Detect which cell encompasses the target text, then output its [x, y] center coordinate. 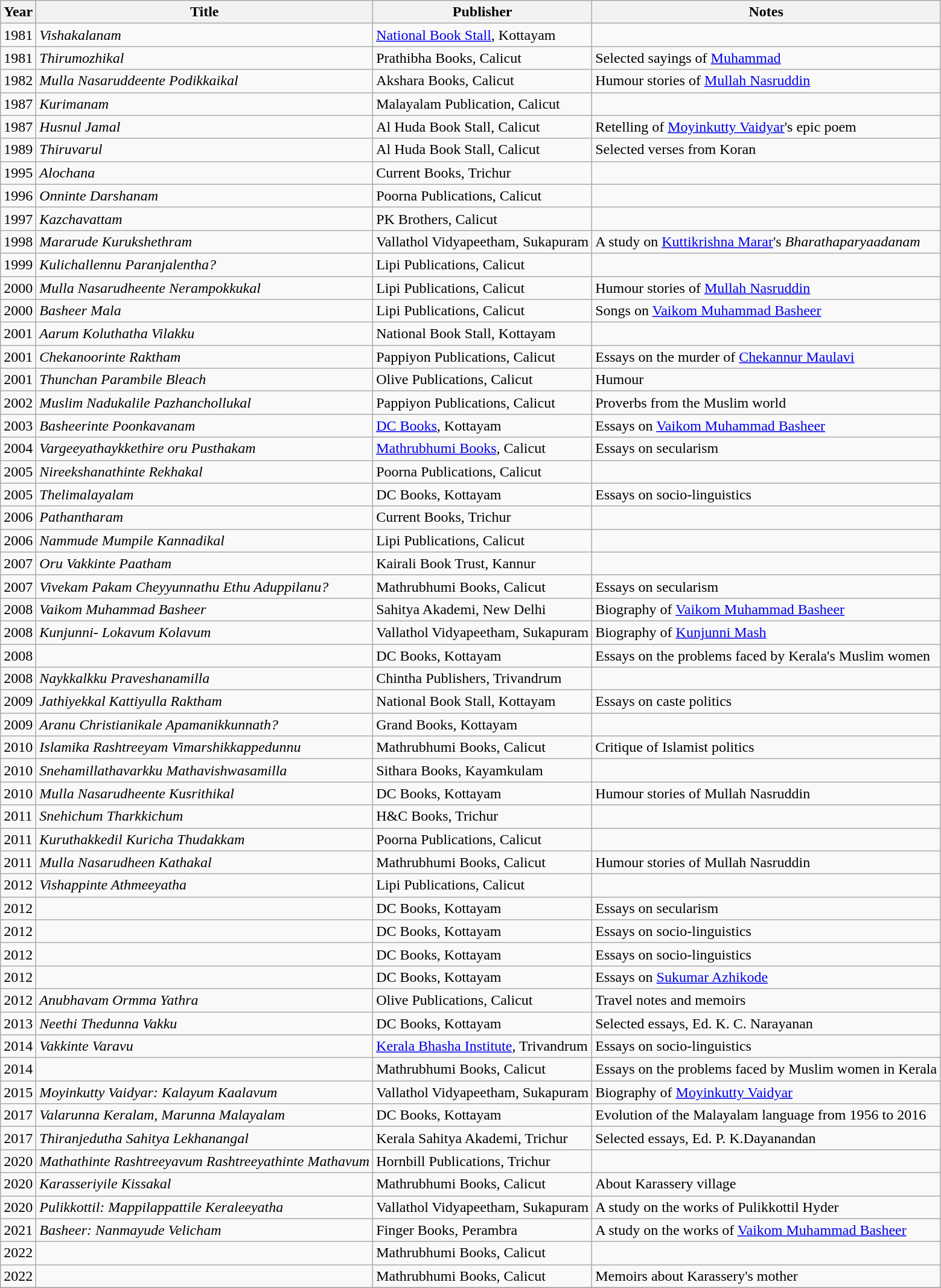
Kuruthakkedil Kuricha Thudakkam [205, 839]
2015 [18, 1092]
Snehichum Tharkkichum [205, 816]
Essays on the problems faced by Kerala's Muslim women [767, 655]
Proverbs from the Muslim world [767, 403]
Kulichallennu Paranjalentha? [205, 264]
Essays on the murder of Chekannur Maulavi [767, 357]
Nammude Mumpile Kannadikal [205, 540]
Anubhavam Ormma Yathra [205, 1000]
Vargeeyathaykkethire oru Pusthakam [205, 449]
Thunchan Parambile Bleach [205, 380]
Essays on caste politics [767, 702]
Evolution of the Malayalam language from 1956 to 2016 [767, 1115]
Title [205, 12]
1995 [18, 173]
Vishappinte Athmeeyatha [205, 885]
Essays on the problems faced by Muslim women in Kerala [767, 1069]
Selected essays, Ed. P. K.Dayanandan [767, 1138]
Mulla Nasarudheen Kathakal [205, 862]
Thiranjedutha Sahitya Lekhanangal [205, 1138]
Valarunna Keralam, Marunna Malayalam [205, 1115]
Humour [767, 380]
2013 [18, 1024]
Travel notes and memoirs [767, 1000]
1989 [18, 150]
Hornbill Publications, Trichur [483, 1161]
Memoirs about Karassery's mother [767, 1276]
A study on the works of Pulikkottil Hyder [767, 1207]
2002 [18, 403]
Year [18, 12]
Naykkalkku Praveshanamilla [205, 679]
H&C Books, Trichur [483, 816]
Husnul Jamal [205, 127]
Chintha Publishers, Trivandrum [483, 679]
Thiruvarul [205, 150]
Mulla Nasarudheente Nerampokkukal [205, 288]
Basheer Mala [205, 311]
Essays on Sukumar Azhikode [767, 977]
Kerala Bhasha Institute, Trivandrum [483, 1046]
1998 [18, 242]
Aarum Koluthatha Vilakku [205, 334]
Vakkinte Varavu [205, 1046]
Mararude Kurukshethram [205, 242]
Mathathinte Rashtreeyavum Rashtreeyathinte Mathavum [205, 1161]
Sahitya Akademi, New Delhi [483, 609]
Malayalam Publication, Calicut [483, 104]
Biography of Moyinkutty Vaidyar [767, 1092]
Sithara Books, Kayamkulam [483, 771]
Thelimalayalam [205, 495]
Finger Books, Perambra [483, 1230]
Oru Vakkinte Paatham [205, 563]
Kairali Book Trust, Kannur [483, 563]
Islamika Rashtreeyam Vimarshikkappedunnu [205, 748]
Selected sayings of Muhammad [767, 58]
Kazchavattam [205, 219]
1996 [18, 196]
Vivekam Pakam Cheyyunnathu Ethu Aduppilanu? [205, 586]
Notes [767, 12]
Basheerinte Poonkavanam [205, 426]
Basheer: Nanmayude Velicham [205, 1230]
Mulla Nasarudheente Kusrithikal [205, 793]
Songs on Vaikom Muhammad Basheer [767, 311]
Selected essays, Ed. K. C. Narayanan [767, 1024]
Moyinkutty Vaidyar: Kalayum Kaalavum [205, 1092]
Prathibha Books, Calicut [483, 58]
Pulikkottil: Mappilappattile Keraleeyatha [205, 1207]
Pathantharam [205, 517]
Kerala Sahitya Akademi, Trichur [483, 1138]
1999 [18, 264]
Muslim Nadukalile Pazhanchollukal [205, 403]
Publisher [483, 12]
Mulla Nasaruddeente Podikkaikal [205, 81]
1982 [18, 81]
Jathiyekkal Kattiyulla Raktham [205, 702]
Aranu Christianikale Apamanikkunnath? [205, 725]
Essays on Vaikom Muhammad Basheer [767, 426]
Retelling of Moyinkutty Vaidyar's epic poem [767, 127]
Grand Books, Kottayam [483, 725]
A study on Kuttikrishna Marar's Bharathaparyaadanam [767, 242]
Thirumozhikal [205, 58]
Onninte Darshanam [205, 196]
2021 [18, 1230]
PK Brothers, Calicut [483, 219]
Alochana [205, 173]
Biography of Kunjunni Mash [767, 632]
2004 [18, 449]
Kunjunni- Lokavum Kolavum [205, 632]
Akshara Books, Calicut [483, 81]
Karasseriyile Kissakal [205, 1184]
Kurimanam [205, 104]
Critique of Islamist politics [767, 748]
Snehamillathavarkku Mathavishwasamilla [205, 771]
Selected verses from Koran [767, 150]
About Karassery village [767, 1184]
Vaikom Muhammad Basheer [205, 609]
Vishakalanam [205, 35]
1997 [18, 219]
2003 [18, 426]
A study on the works of Vaikom Muhammad Basheer [767, 1230]
Biography of Vaikom Muhammad Basheer [767, 609]
Neethi Thedunna Vakku [205, 1024]
Nireekshanathinte Rekhakal [205, 472]
Chekanoorinte Raktham [205, 357]
